Detect which cell encompasses the target text, then output its (x, y) center coordinate. 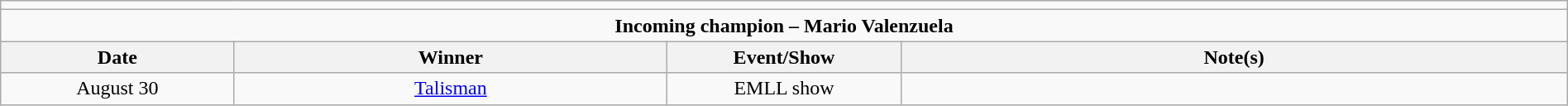
Incoming champion – Mario Valenzuela (784, 26)
Note(s) (1234, 57)
Event/Show (784, 57)
Date (117, 57)
Talisman (451, 89)
August 30 (117, 89)
Winner (451, 57)
EMLL show (784, 89)
